Locate the cell with the specified text and output its [X, Y] center coordinate. 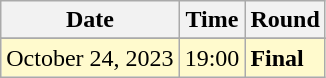
19:00 [212, 58]
Date [90, 20]
October 24, 2023 [90, 58]
Time [212, 20]
Final [285, 58]
Round [285, 20]
